From the cell containing the given text, extract its center point as [X, Y] coordinate. 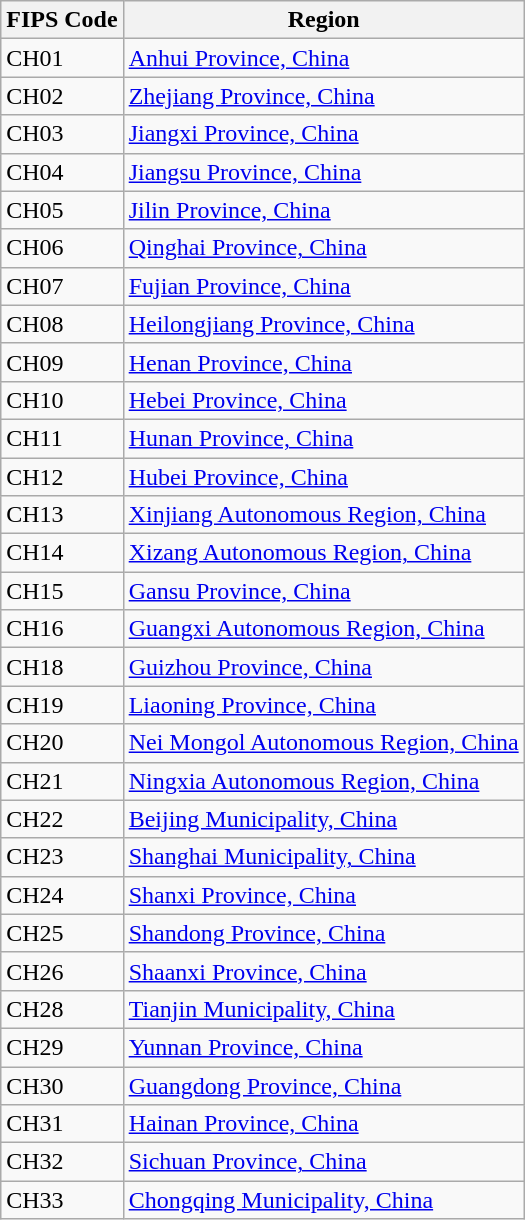
Region [324, 20]
CH09 [62, 362]
Shaanxi Province, China [324, 971]
CH14 [62, 553]
CH07 [62, 286]
Guizhou Province, China [324, 667]
CH16 [62, 629]
CH06 [62, 248]
CH15 [62, 591]
CH28 [62, 1009]
CH20 [62, 743]
Yunnan Province, China [324, 1047]
CH11 [62, 438]
Xinjiang Autonomous Region, China [324, 515]
CH33 [62, 1200]
Fujian Province, China [324, 286]
CH25 [62, 933]
CH10 [62, 400]
Chongqing Municipality, China [324, 1200]
CH24 [62, 895]
CH30 [62, 1085]
FIPS Code [62, 20]
CH23 [62, 857]
Nei Mongol Autonomous Region, China [324, 743]
CH19 [62, 705]
Liaoning Province, China [324, 705]
Hainan Province, China [324, 1124]
Beijing Municipality, China [324, 819]
CH12 [62, 477]
Anhui Province, China [324, 58]
Xizang Autonomous Region, China [324, 553]
CH26 [62, 971]
Sichuan Province, China [324, 1162]
Henan Province, China [324, 362]
Guangxi Autonomous Region, China [324, 629]
Hubei Province, China [324, 477]
Jiangxi Province, China [324, 134]
Heilongjiang Province, China [324, 324]
Qinghai Province, China [324, 248]
CH01 [62, 58]
CH05 [62, 210]
Jiangsu Province, China [324, 172]
CH04 [62, 172]
Shanghai Municipality, China [324, 857]
Shandong Province, China [324, 933]
Hunan Province, China [324, 438]
Zhejiang Province, China [324, 96]
CH18 [62, 667]
CH21 [62, 781]
CH03 [62, 134]
CH29 [62, 1047]
CH13 [62, 515]
CH31 [62, 1124]
CH32 [62, 1162]
Gansu Province, China [324, 591]
Jilin Province, China [324, 210]
Tianjin Municipality, China [324, 1009]
Hebei Province, China [324, 400]
CH02 [62, 96]
CH08 [62, 324]
CH22 [62, 819]
Guangdong Province, China [324, 1085]
Ningxia Autonomous Region, China [324, 781]
Shanxi Province, China [324, 895]
